Search for the cell housing the specified text and yield its [X, Y] center coordinate. 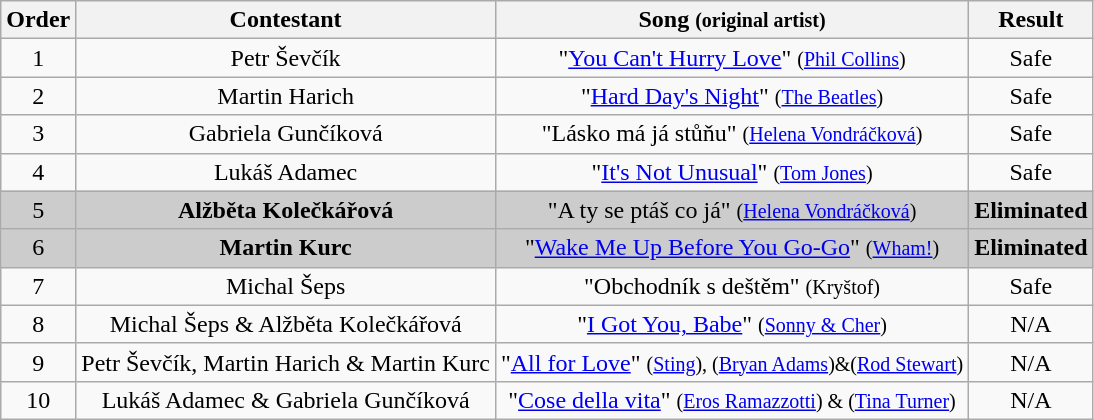
"Lásko má já stůňu" (Helena Vondráčková) [732, 134]
Martin Kurc [286, 248]
"Hard Day's Night" (The Beatles) [732, 96]
8 [38, 324]
Contestant [286, 20]
"I Got You, Babe" (Sonny & Cher) [732, 324]
"You Can't Hurry Love" (Phil Collins) [732, 58]
1 [38, 58]
7 [38, 286]
Result [1031, 20]
"A ty se ptáš co já" (Helena Vondráčková) [732, 210]
Petr Ševčík [286, 58]
3 [38, 134]
"All for Love" (Sting), (Bryan Adams)&(Rod Stewart) [732, 362]
"It's Not Unusual" (Tom Jones) [732, 172]
Martin Harich [286, 96]
Song (original artist) [732, 20]
Michal Šeps [286, 286]
Alžběta Kolečkářová [286, 210]
"Obchodník s deštěm" (Kryštof) [732, 286]
9 [38, 362]
"Wake Me Up Before You Go-Go" (Wham!) [732, 248]
6 [38, 248]
Lukáš Adamec [286, 172]
5 [38, 210]
2 [38, 96]
Lukáš Adamec & Gabriela Gunčíková [286, 400]
4 [38, 172]
Michal Šeps & Alžběta Kolečkářová [286, 324]
Gabriela Gunčíková [286, 134]
Petr Ševčík, Martin Harich & Martin Kurc [286, 362]
Order [38, 20]
10 [38, 400]
"Cose della vita" (Eros Ramazzotti) & (Tina Turner) [732, 400]
